Provide the [X, Y] coordinate of the cell's center where the given text is located.  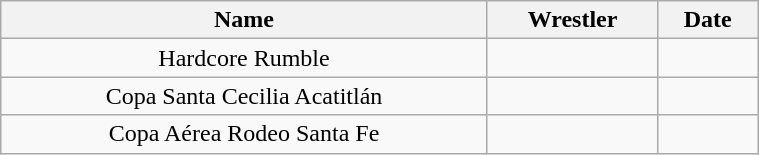
Copa Aérea Rodeo Santa Fe [244, 134]
Hardcore Rumble [244, 58]
Copa Santa Cecilia Acatitlán [244, 96]
Wrestler [572, 20]
Name [244, 20]
Date [708, 20]
